Capture the cell that displays the provided text and extract its [x, y] central coordinate. 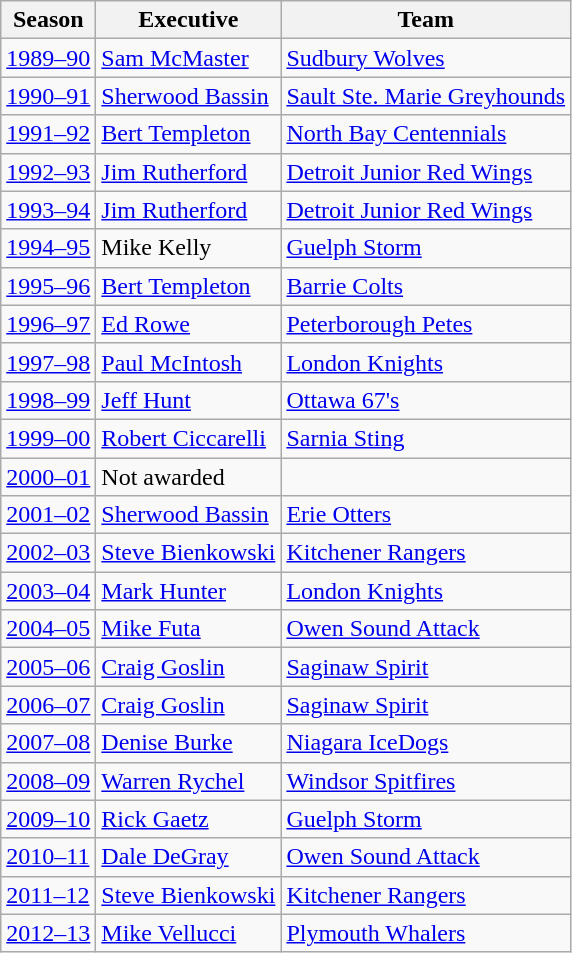
2005–06 [48, 667]
Mike Futa [188, 629]
Sudbury Wolves [426, 58]
2012–13 [48, 933]
1999–00 [48, 438]
Ottawa 67's [426, 400]
2003–04 [48, 591]
Not awarded [188, 477]
1993–94 [48, 210]
North Bay Centennials [426, 134]
Jeff Hunt [188, 400]
1992–93 [48, 172]
2002–03 [48, 553]
Windsor Spitfires [426, 781]
1990–91 [48, 96]
Barrie Colts [426, 286]
1991–92 [48, 134]
1997–98 [48, 362]
Robert Ciccarelli [188, 438]
Sarnia Sting [426, 438]
Sam McMaster [188, 58]
Mike Kelly [188, 248]
1995–96 [48, 286]
Peterborough Petes [426, 324]
Warren Rychel [188, 781]
Team [426, 20]
Season [48, 20]
1996–97 [48, 324]
2004–05 [48, 629]
Mike Vellucci [188, 933]
Rick Gaetz [188, 819]
Mark Hunter [188, 591]
1998–99 [48, 400]
Erie Otters [426, 515]
1989–90 [48, 58]
2007–08 [48, 743]
Sault Ste. Marie Greyhounds [426, 96]
Plymouth Whalers [426, 933]
Denise Burke [188, 743]
2011–12 [48, 895]
2000–01 [48, 477]
Niagara IceDogs [426, 743]
Dale DeGray [188, 857]
Paul McIntosh [188, 362]
1994–95 [48, 248]
2010–11 [48, 857]
2009–10 [48, 819]
2001–02 [48, 515]
Executive [188, 20]
Ed Rowe [188, 324]
2008–09 [48, 781]
2006–07 [48, 705]
